For the text-containing cell, return its midpoint in [X, Y] coordinate format. 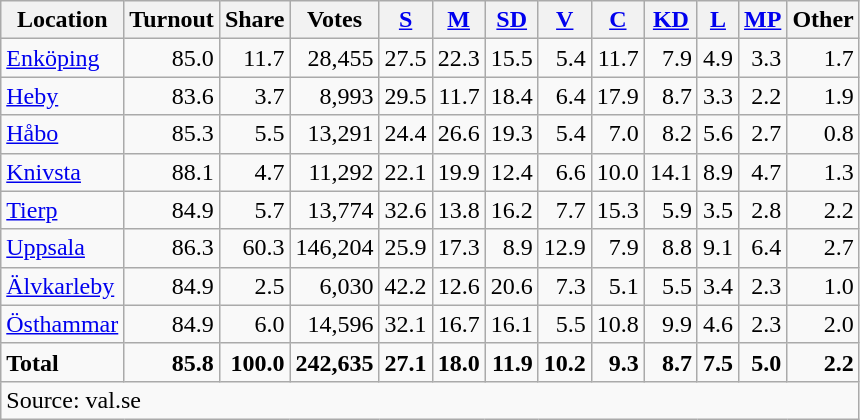
8.2 [670, 134]
2.8 [762, 210]
17.3 [458, 248]
83.6 [172, 96]
7.3 [564, 286]
100.0 [254, 362]
9.1 [718, 248]
7.7 [564, 210]
V [564, 20]
14.1 [670, 172]
85.0 [172, 58]
Source: val.se [430, 400]
16.2 [512, 210]
Håbo [62, 134]
15.3 [618, 210]
27.1 [406, 362]
28,455 [334, 58]
10.0 [618, 172]
4.6 [718, 324]
26.6 [458, 134]
24.4 [406, 134]
146,204 [334, 248]
22.1 [406, 172]
4.9 [718, 58]
15.5 [512, 58]
12.9 [564, 248]
10.2 [564, 362]
18.4 [512, 96]
KD [670, 20]
19.3 [512, 134]
11,292 [334, 172]
Knivsta [62, 172]
20.6 [512, 286]
9.3 [618, 362]
9.9 [670, 324]
16.7 [458, 324]
19.9 [458, 172]
42.2 [406, 286]
22.3 [458, 58]
Location [62, 20]
Enköping [62, 58]
L [718, 20]
18.0 [458, 362]
1.0 [823, 286]
12.6 [458, 286]
Tierp [62, 210]
C [618, 20]
242,635 [334, 362]
60.3 [254, 248]
Turnout [172, 20]
M [458, 20]
13,774 [334, 210]
Östhammar [62, 324]
Älvkarleby [62, 286]
5.0 [762, 362]
Heby [62, 96]
7.5 [718, 362]
3.4 [718, 286]
85.8 [172, 362]
14,596 [334, 324]
5.7 [254, 210]
Other [823, 20]
27.5 [406, 58]
12.4 [512, 172]
8.8 [670, 248]
16.1 [512, 324]
5.9 [670, 210]
1.3 [823, 172]
Votes [334, 20]
3.7 [254, 96]
8,993 [334, 96]
3.5 [718, 210]
1.7 [823, 58]
S [406, 20]
2.5 [254, 286]
6.0 [254, 324]
17.9 [618, 96]
6,030 [334, 286]
Total [62, 362]
32.1 [406, 324]
85.3 [172, 134]
5.6 [718, 134]
SD [512, 20]
6.6 [564, 172]
1.9 [823, 96]
10.8 [618, 324]
Uppsala [62, 248]
13,291 [334, 134]
86.3 [172, 248]
Share [254, 20]
13.8 [458, 210]
11.9 [512, 362]
5.1 [618, 286]
0.8 [823, 134]
MP [762, 20]
88.1 [172, 172]
7.0 [618, 134]
32.6 [406, 210]
2.0 [823, 324]
25.9 [406, 248]
29.5 [406, 96]
